Output the [X, Y] coordinate of the center of the cell containing the given text.  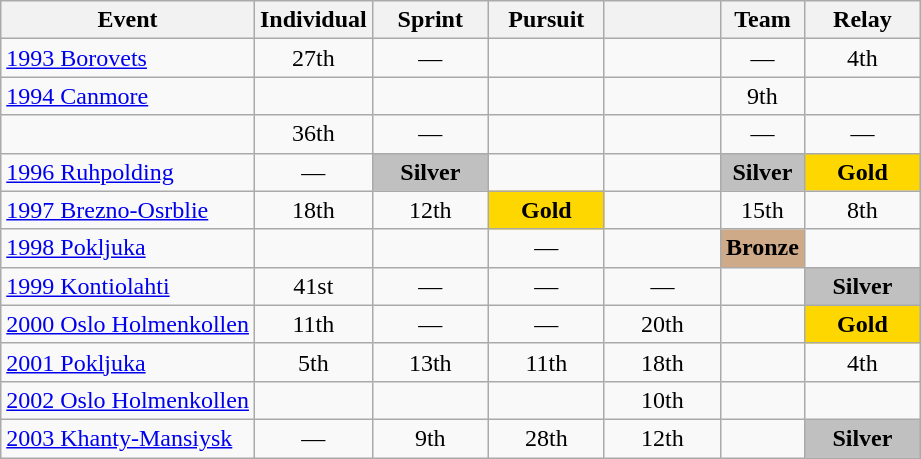
8th [862, 210]
Pursuit [546, 20]
Team [762, 20]
Sprint [430, 20]
2003 Khanty-Mansiysk [128, 438]
Relay [862, 20]
1993 Borovets [128, 58]
13th [430, 362]
1994 Canmore [128, 96]
1999 Kontiolahti [128, 286]
1998 Pokljuka [128, 248]
1997 Brezno-Osrblie [128, 210]
Individual [313, 20]
1996 Ruhpolding [128, 172]
5th [313, 362]
2001 Pokljuka [128, 362]
2002 Oslo Holmenkollen [128, 400]
27th [313, 58]
Bronze [762, 248]
2000 Oslo Holmenkollen [128, 324]
10th [662, 400]
36th [313, 134]
41st [313, 286]
15th [762, 210]
20th [662, 324]
Event [128, 20]
28th [546, 438]
